For the text-containing cell, return its midpoint in [x, y] coordinate format. 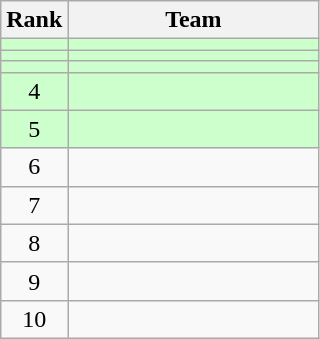
5 [34, 129]
6 [34, 167]
7 [34, 205]
8 [34, 243]
10 [34, 319]
Rank [34, 20]
9 [34, 281]
Team [194, 20]
4 [34, 91]
